Locate the cell with the specified text and output its (x, y) center coordinate. 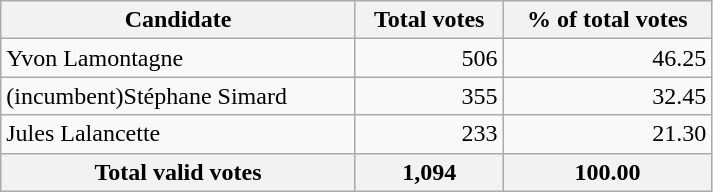
Jules Lalancette (178, 134)
1,094 (429, 172)
233 (429, 134)
506 (429, 58)
(incumbent)Stéphane Simard (178, 96)
32.45 (608, 96)
100.00 (608, 172)
21.30 (608, 134)
Total valid votes (178, 172)
% of total votes (608, 20)
355 (429, 96)
Candidate (178, 20)
Yvon Lamontagne (178, 58)
46.25 (608, 58)
Total votes (429, 20)
